Extract the [x, y] coordinate from the center of the cell holding the provided text.  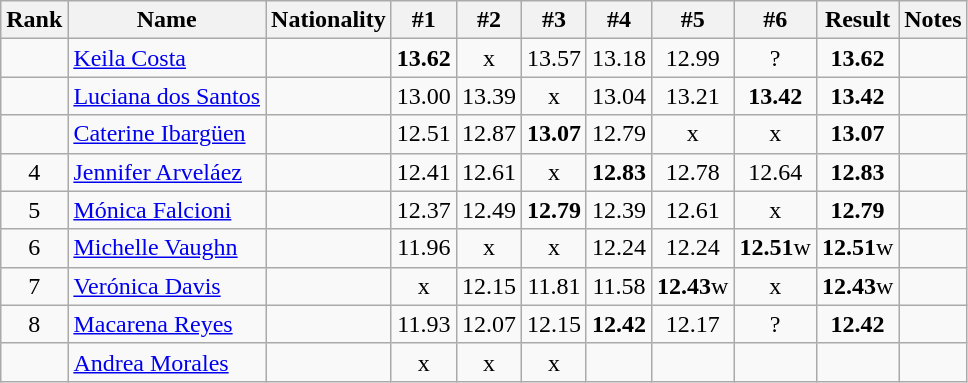
Caterine Ibargüen [167, 134]
13.21 [693, 96]
Macarena Reyes [167, 324]
12.37 [424, 210]
7 [34, 286]
#1 [424, 20]
13.18 [618, 58]
5 [34, 210]
Name [167, 20]
Rank [34, 20]
13.39 [488, 96]
12.64 [775, 172]
4 [34, 172]
12.51 [424, 134]
8 [34, 324]
Jennifer Arveláez [167, 172]
12.99 [693, 58]
13.04 [618, 96]
Notes [933, 20]
12.49 [488, 210]
Luciana dos Santos [167, 96]
Result [857, 20]
Verónica Davis [167, 286]
11.81 [554, 286]
12.17 [693, 324]
12.39 [618, 210]
Andrea Morales [167, 362]
12.41 [424, 172]
13.57 [554, 58]
11.96 [424, 248]
12.87 [488, 134]
Michelle Vaughn [167, 248]
#3 [554, 20]
#4 [618, 20]
#6 [775, 20]
Nationality [329, 20]
Mónica Falcioni [167, 210]
12.78 [693, 172]
13.00 [424, 96]
11.58 [618, 286]
6 [34, 248]
#2 [488, 20]
#5 [693, 20]
12.07 [488, 324]
Keila Costa [167, 58]
11.93 [424, 324]
